Determine the [x, y] coordinate at the center of the cell enclosing the given text.  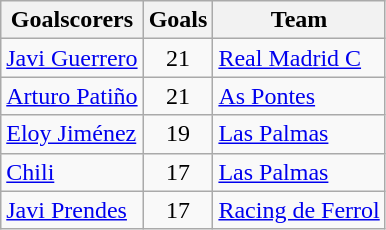
Eloy Jiménez [72, 134]
Goals [178, 20]
Arturo Patiño [72, 96]
Real Madrid C [299, 58]
Chili [72, 172]
Team [299, 20]
Goalscorers [72, 20]
19 [178, 134]
Javi Guerrero [72, 58]
Javi Prendes [72, 210]
Racing de Ferrol [299, 210]
As Pontes [299, 96]
